Determine the (x, y) coordinate at the center of the cell enclosing the given text.  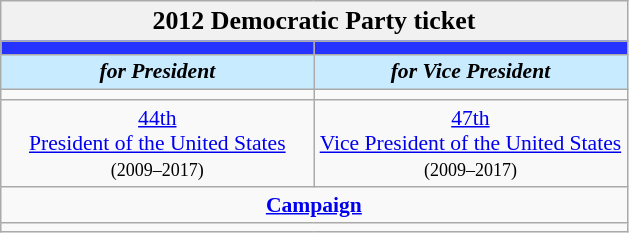
for President (158, 72)
2012 Democratic Party ticket (314, 21)
Campaign (314, 205)
47thVice President of the United States(2009–2017) (470, 144)
for Vice President (470, 72)
44thPresident of the United States(2009–2017) (158, 144)
